Search for the cell housing the specified text and yield its [X, Y] center coordinate. 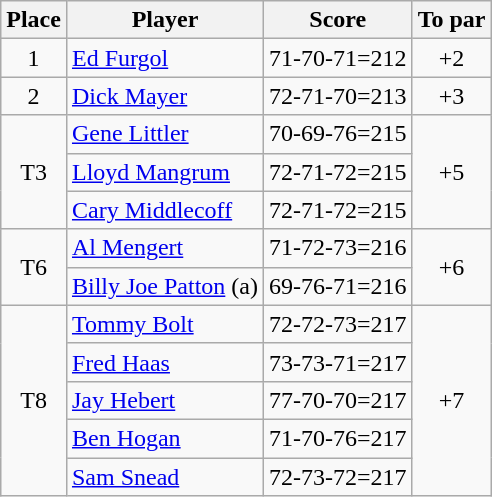
Gene Littler [164, 134]
72-71-70=213 [338, 96]
71-72-73=216 [338, 248]
72-73-72=217 [338, 477]
77-70-70=217 [338, 400]
Fred Haas [164, 362]
Tommy Bolt [164, 324]
70-69-76=215 [338, 134]
T6 [34, 267]
Place [34, 20]
Player [164, 20]
T3 [34, 172]
+3 [452, 96]
73-73-71=217 [338, 362]
Lloyd Mangrum [164, 172]
+5 [452, 172]
2 [34, 96]
Cary Middlecoff [164, 210]
+2 [452, 58]
71-70-71=212 [338, 58]
Billy Joe Patton (a) [164, 286]
Dick Mayer [164, 96]
72-72-73=217 [338, 324]
69-76-71=216 [338, 286]
Jay Hebert [164, 400]
Ed Furgol [164, 58]
1 [34, 58]
Score [338, 20]
Ben Hogan [164, 438]
+7 [452, 400]
+6 [452, 267]
71-70-76=217 [338, 438]
To par [452, 20]
Al Mengert [164, 248]
Sam Snead [164, 477]
T8 [34, 400]
